Locate the cell with the specified text and output its (X, Y) center coordinate. 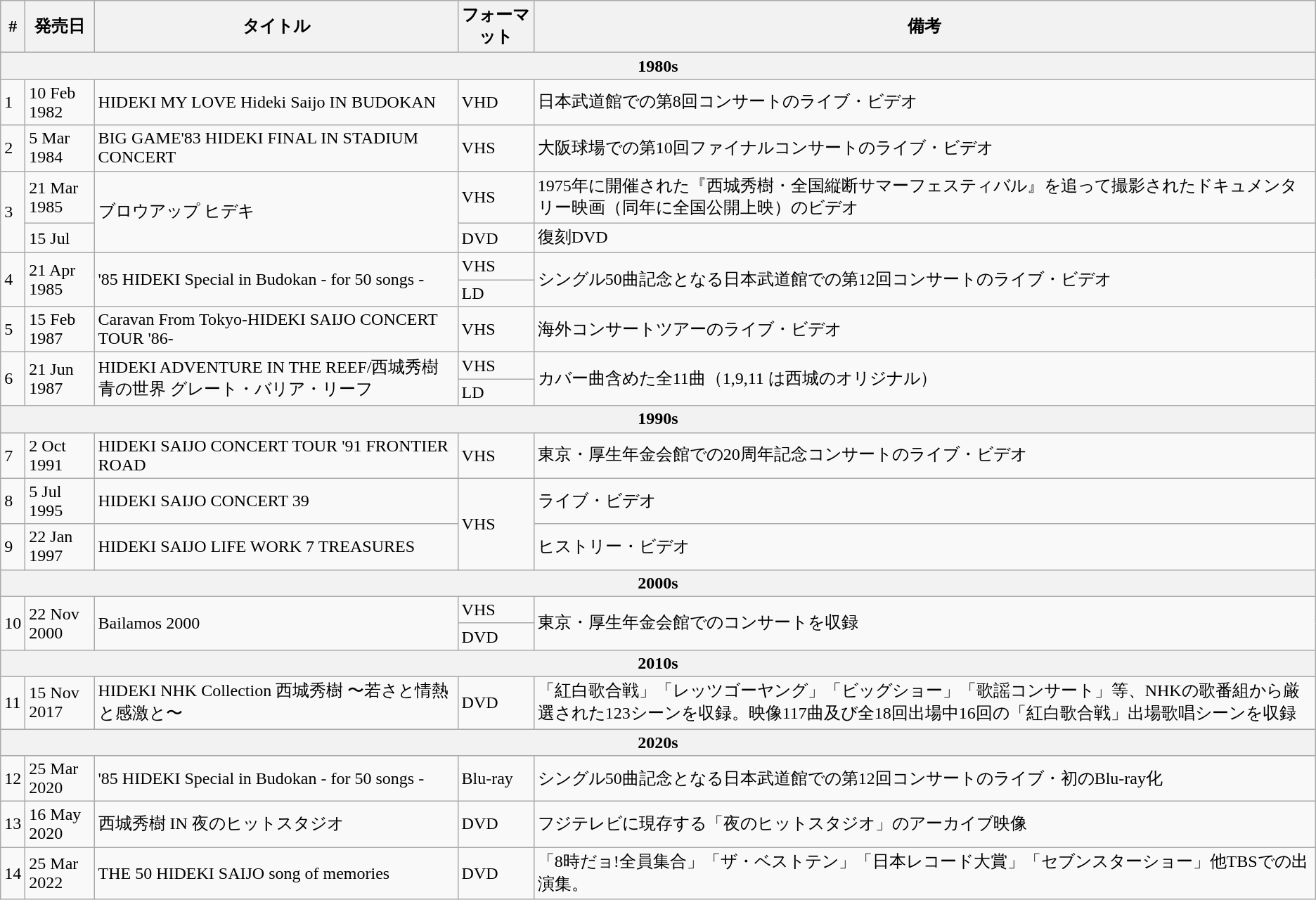
15 Nov 2017 (60, 702)
西城秀樹 IN 夜のヒットスタジオ (276, 824)
THE 50 HIDEKI SAIJO song of memories (276, 873)
ブロウアップ ヒデキ (276, 212)
4 (13, 280)
1980s (658, 66)
2 Oct 1991 (60, 456)
5 Mar 1984 (60, 148)
シングル50曲記念となる日本武道館での第12回コンサートのライブ・ビデオ (924, 280)
HIDEKI NHK Collection 西城秀樹 〜若さと情熱と感激と〜 (276, 702)
ライブ・ビデオ (924, 501)
復刻DVD (924, 238)
Caravan From Tokyo-HIDEKI SAIJO CONCERT TOUR '86- (276, 329)
フジテレビに現存する「夜のヒットスタジオ」のアーカイブ映像 (924, 824)
1975年に開催された『西城秀樹・全国縦断サマーフェスティバル』を追って撮影されたドキュメンタリー映画（同年に全国公開上映）のビデオ (924, 197)
21 Mar 1985 (60, 197)
10 (13, 623)
# (13, 27)
Bailamos 2000 (276, 623)
VHD (496, 103)
大阪球場での第10回ファイナルコンサートのライブ・ビデオ (924, 148)
シングル50曲記念となる日本武道館での第12回コンサートのライブ・初のBlu-ray化 (924, 779)
25 Mar 2020 (60, 779)
21 Jun 1987 (60, 379)
11 (13, 702)
発売日 (60, 27)
5 (13, 329)
BIG GAME'83 HIDEKI FINAL IN STADIUM CONCERT (276, 148)
ヒストリー・ビデオ (924, 547)
備考 (924, 27)
海外コンサートツアーのライブ・ビデオ (924, 329)
2010s (658, 663)
HIDEKI SAIJO LIFE WORK 7 TREASURES (276, 547)
14 (13, 873)
21 Apr 1985 (60, 280)
22 Jan 1997 (60, 547)
2020s (658, 742)
タイトル (276, 27)
2000s (658, 583)
「8時だョ!全員集合」「ザ・ベストテン」「日本レコード大賞」「セブンスターショー」他TBSでの出演集。 (924, 873)
6 (13, 379)
15 Jul (60, 238)
2 (13, 148)
8 (13, 501)
「紅白歌合戦」「レッツゴーヤング」「ビッグショー」「歌謡コンサート」等、NHKの歌番組から厳選された123シーンを収録。映像117曲及び全18回出場中16回の「紅白歌合戦」出場歌唱シーンを収録 (924, 702)
5 Jul 1995 (60, 501)
HIDEKI ADVENTURE IN THE REEF/西城秀樹 青の世界 グレート・バリア・リーフ (276, 379)
日本武道館での第8回コンサートのライブ・ビデオ (924, 103)
カバー曲含めた全11曲（1,9,11 は西城のオリジナル） (924, 379)
13 (13, 824)
22 Nov 2000 (60, 623)
12 (13, 779)
7 (13, 456)
東京・厚生年金会館でのコンサートを収録 (924, 623)
HIDEKI SAIJO CONCERT TOUR '91 FRONTIER ROAD (276, 456)
1 (13, 103)
9 (13, 547)
フォーマット (496, 27)
15 Feb 1987 (60, 329)
Blu-ray (496, 779)
HIDEKI SAIJO CONCERT 39 (276, 501)
25 Mar 2022 (60, 873)
HIDEKI MY LOVE Hideki Saijo IN BUDOKAN (276, 103)
16 May 2020 (60, 824)
3 (13, 212)
1990s (658, 419)
10 Feb 1982 (60, 103)
東京・厚生年金会館での20周年記念コンサートのライブ・ビデオ (924, 456)
